Scan for the cell matching the given text and deliver its [x, y] coordinate at center. 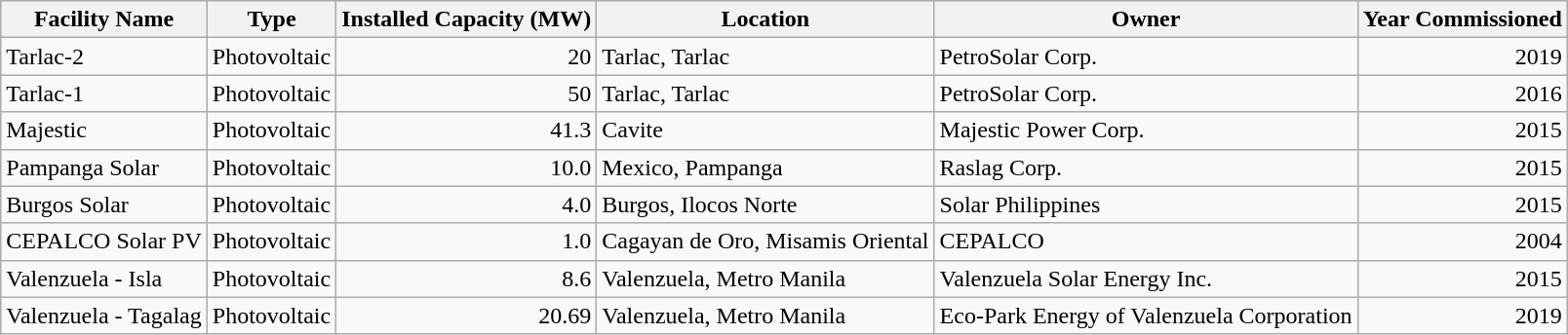
CEPALCO Solar PV [104, 242]
Mexico, Pampanga [765, 167]
Year Commissioned [1463, 19]
Cagayan de Oro, Misamis Oriental [765, 242]
Tarlac-2 [104, 56]
Valenzuela - Tagalag [104, 316]
50 [466, 93]
2016 [1463, 93]
Solar Philippines [1146, 205]
41.3 [466, 130]
Facility Name [104, 19]
Cavite [765, 130]
20.69 [466, 316]
Valenzuela - Isla [104, 279]
4.0 [466, 205]
8.6 [466, 279]
Pampanga Solar [104, 167]
Majestic [104, 130]
Burgos Solar [104, 205]
Owner [1146, 19]
Installed Capacity (MW) [466, 19]
Raslag Corp. [1146, 167]
2004 [1463, 242]
Type [271, 19]
Burgos, Ilocos Norte [765, 205]
10.0 [466, 167]
Tarlac-1 [104, 93]
Majestic Power Corp. [1146, 130]
Location [765, 19]
20 [466, 56]
Valenzuela Solar Energy Inc. [1146, 279]
1.0 [466, 242]
CEPALCO [1146, 242]
Eco-Park Energy of Valenzuela Corporation [1146, 316]
